From the cell containing the given text, extract its center point as [x, y] coordinate. 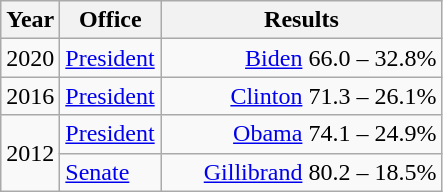
Obama 74.1 – 24.9% [302, 134]
2020 [30, 58]
Gillibrand 80.2 – 18.5% [302, 172]
2012 [30, 153]
Biden 66.0 – 32.8% [302, 58]
Year [30, 20]
2016 [30, 96]
Clinton 71.3 – 26.1% [302, 96]
Office [110, 20]
Results [302, 20]
Senate [110, 172]
